Return the (X, Y) coordinate for the center point of the cell that contains the specified text.  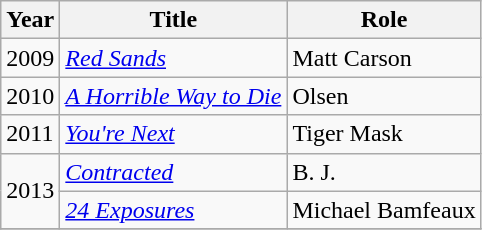
Tiger Mask (384, 134)
You're Next (174, 134)
Red Sands (174, 58)
A Horrible Way to Die (174, 96)
2011 (30, 134)
2009 (30, 58)
24 Exposures (174, 210)
Olsen (384, 96)
Role (384, 20)
Year (30, 20)
Michael Bamfeaux (384, 210)
Title (174, 20)
2013 (30, 191)
Contracted (174, 172)
Matt Carson (384, 58)
B. J. (384, 172)
2010 (30, 96)
